Find where the given text appears and provide that cell's center as [X, Y] coordinate. 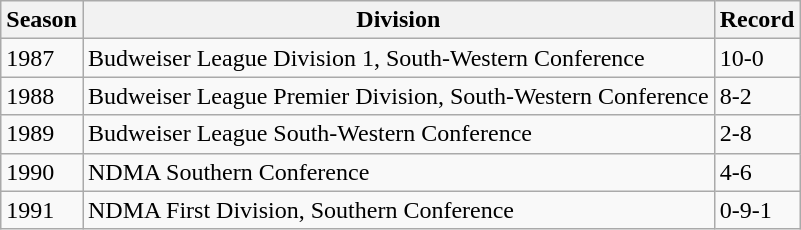
Budweiser League South-Western Conference [398, 134]
8-2 [757, 96]
4-6 [757, 172]
0-9-1 [757, 210]
Division [398, 20]
1987 [42, 58]
Record [757, 20]
NDMA Southern Conference [398, 172]
10-0 [757, 58]
Season [42, 20]
Budweiser League Premier Division, South-Western Conference [398, 96]
2-8 [757, 134]
1990 [42, 172]
1989 [42, 134]
1988 [42, 96]
1991 [42, 210]
Budweiser League Division 1, South-Western Conference [398, 58]
NDMA First Division, Southern Conference [398, 210]
